Return the [X, Y] coordinate for the center point of the cell that contains the specified text.  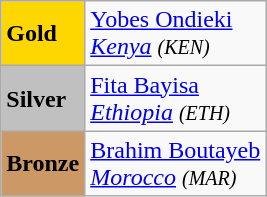
Silver [43, 98]
Gold [43, 34]
Fita BayisaEthiopia (ETH) [176, 98]
Brahim BoutayebMorocco (MAR) [176, 164]
Yobes OndiekiKenya (KEN) [176, 34]
Bronze [43, 164]
